Capture the cell that displays the provided text and extract its [x, y] central coordinate. 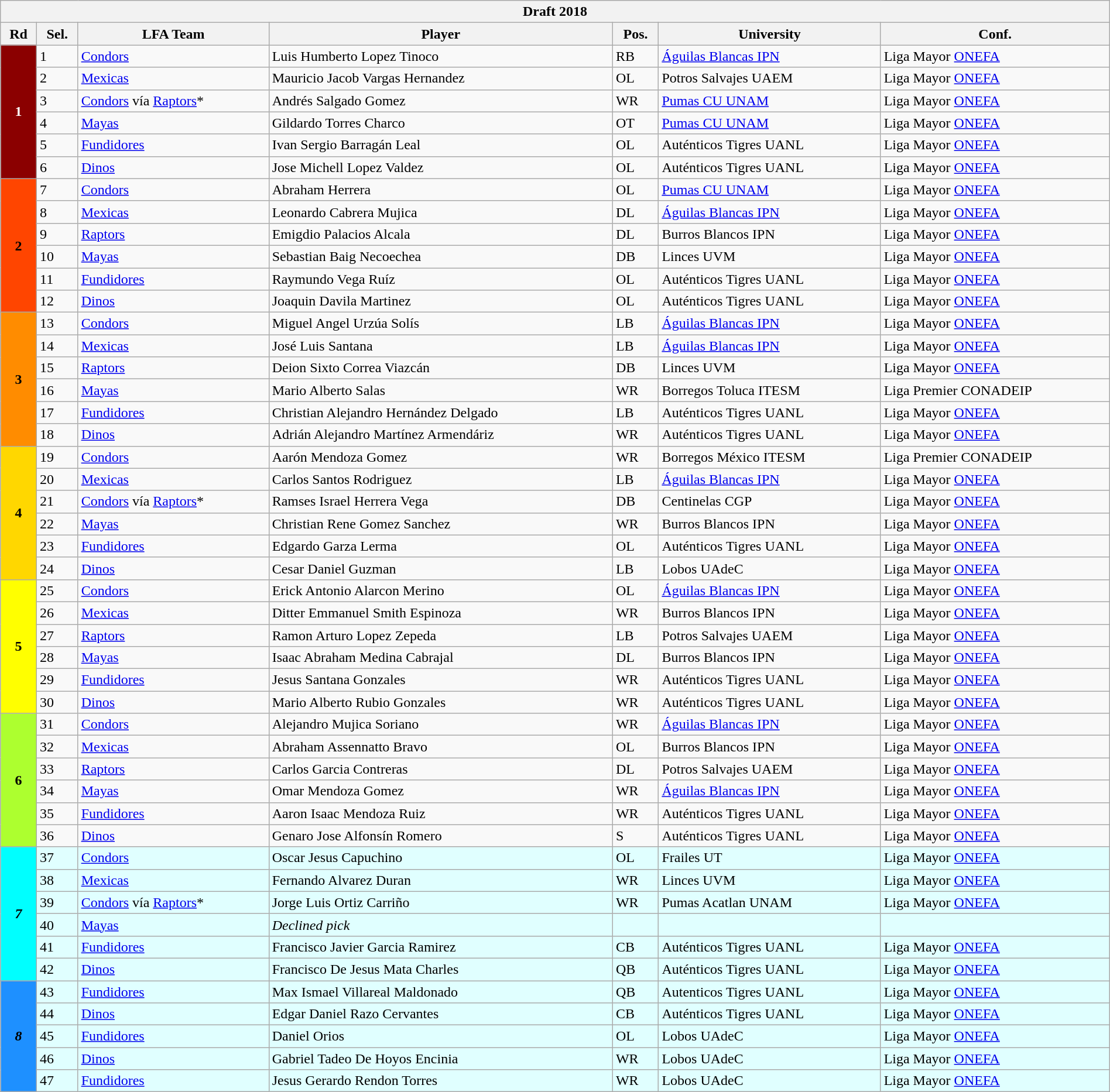
Pumas Acatlan UNAM [769, 902]
26 [57, 613]
Ramses Israel Herrera Vega [440, 502]
24 [57, 568]
Deion Sixto Correa Viazcán [440, 368]
16 [57, 390]
Fernando Alvarez Duran [440, 880]
Jesus Gerardo Rendon Torres [440, 1081]
Francisco De Jesus Mata Charles [440, 969]
44 [57, 1014]
S [635, 836]
Alejandro Mujica Soriano [440, 724]
30 [57, 702]
Sel. [57, 34]
Autenticos Tigres UANL [769, 992]
OT [635, 123]
Gabriel Tadeo De Hoyos Encinia [440, 1059]
Abraham Assennatto Bravo [440, 747]
9 [57, 234]
31 [57, 724]
Declined pick [440, 925]
43 [57, 992]
Omar Mendoza Gomez [440, 791]
Adrián Alejandro Martínez Armendáriz [440, 435]
Carlos Garcia Contreras [440, 769]
Genaro Jose Alfonsín Romero [440, 836]
Mario Alberto Rubio Gonzales [440, 702]
37 [57, 858]
27 [57, 635]
Borregos México ITESM [769, 457]
19 [57, 457]
14 [57, 346]
18 [57, 435]
36 [57, 836]
Isaac Abraham Medina Cabrajal [440, 658]
Pos. [635, 34]
34 [57, 791]
Christian Rene Gomez Sanchez [440, 524]
Borregos Toluca ITESM [769, 390]
35 [57, 813]
University [769, 34]
Cesar Daniel Guzman [440, 568]
28 [57, 658]
Luis Humberto Lopez Tinoco [440, 56]
29 [57, 680]
Edgardo Garza Lerma [440, 546]
Andrés Salgado Gomez [440, 101]
Mauricio Jacob Vargas Hernandez [440, 78]
Ditter Emmanuel Smith Espinoza [440, 613]
46 [57, 1059]
42 [57, 969]
17 [57, 413]
23 [57, 546]
Centinelas CGP [769, 502]
11 [57, 279]
Jorge Luis Ortiz Carriño [440, 902]
Raymundo Vega Ruíz [440, 279]
45 [57, 1036]
40 [57, 925]
32 [57, 747]
RB [635, 56]
Miguel Angel Urzúa Solís [440, 324]
Christian Alejandro Hernández Delgado [440, 413]
15 [57, 368]
LFA Team [173, 34]
Rd [19, 34]
Abraham Herrera [440, 190]
Jesus Santana Gonzales [440, 680]
Erick Antonio Alarcon Merino [440, 590]
Mario Alberto Salas [440, 390]
Edgar Daniel Razo Cervantes [440, 1014]
Player [440, 34]
Carlos Santos Rodriguez [440, 479]
Max Ismael Villareal Maldonado [440, 992]
Francisco Javier Garcia Ramirez [440, 947]
38 [57, 880]
Aarón Mendoza Gomez [440, 457]
José Luis Santana [440, 346]
39 [57, 902]
Ivan Sergio Barragán Leal [440, 145]
Oscar Jesus Capuchino [440, 858]
Conf. [995, 34]
33 [57, 769]
Jose Michell Lopez Valdez [440, 167]
Daniel Orios [440, 1036]
13 [57, 324]
47 [57, 1081]
Ramon Arturo Lopez Zepeda [440, 635]
Frailes UT [769, 858]
Aaron Isaac Mendoza Ruiz [440, 813]
Joaquin Davila Martinez [440, 301]
12 [57, 301]
20 [57, 479]
Leonardo Cabrera Mujica [440, 212]
25 [57, 590]
Draft 2018 [555, 12]
Gildardo Torres Charco [440, 123]
Emigdio Palacios Alcala [440, 234]
10 [57, 256]
41 [57, 947]
22 [57, 524]
21 [57, 502]
Sebastian Baig Necoechea [440, 256]
